Identify which cell holds the provided text, then report its (X, Y) central coordinate. 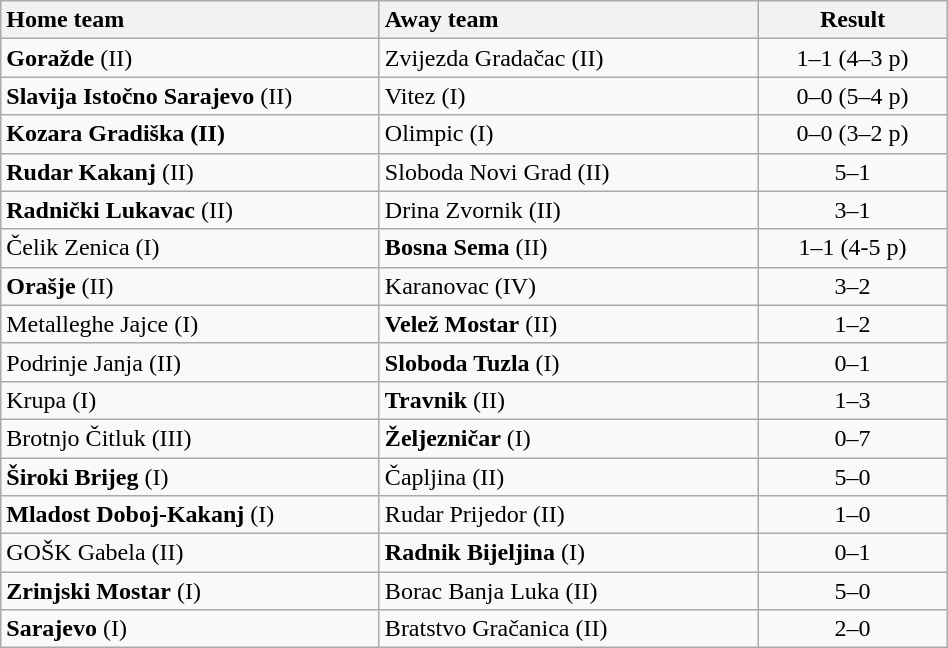
0–7 (852, 438)
Krupa (I) (190, 400)
Sarajevo (I) (190, 629)
1–1 (4–3 p) (852, 58)
Bratstvo Gračanica (II) (568, 629)
Travnik (II) (568, 400)
Vitez (I) (568, 96)
Metalleghe Jajce (I) (190, 324)
Velež Mostar (II) (568, 324)
Čelik Zenica (I) (190, 248)
Zrinjski Mostar (I) (190, 591)
Sloboda Tuzla (I) (568, 362)
Sloboda Novi Grad (II) (568, 172)
0–0 (5–4 p) (852, 96)
Bosna Sema (II) (568, 248)
Result (852, 20)
3–1 (852, 210)
2–0 (852, 629)
3–2 (852, 286)
1–1 (4-5 p) (852, 248)
1–2 (852, 324)
Olimpic (I) (568, 134)
Slavija Istočno Sarajevo (II) (190, 96)
Rudar Prijedor (II) (568, 515)
Željezničar (I) (568, 438)
Karanovac (IV) (568, 286)
1–3 (852, 400)
Orašje (II) (190, 286)
Drina Zvornik (II) (568, 210)
Čapljina (II) (568, 477)
GOŠK Gabela (II) (190, 553)
Kozara Gradiška (II) (190, 134)
Rudar Kakanj (II) (190, 172)
Home team (190, 20)
Goražde (II) (190, 58)
5–1 (852, 172)
Radnik Bijeljina (I) (568, 553)
Mladost Doboj-Kakanj (I) (190, 515)
1–0 (852, 515)
Široki Brijeg (I) (190, 477)
Radnički Lukavac (II) (190, 210)
Zvijezda Gradačac (II) (568, 58)
Borac Banja Luka (II) (568, 591)
0–0 (3–2 p) (852, 134)
Away team (568, 20)
Brotnjo Čitluk (III) (190, 438)
Podrinje Janja (II) (190, 362)
